Detect which cell encompasses the target text, then output its [X, Y] center coordinate. 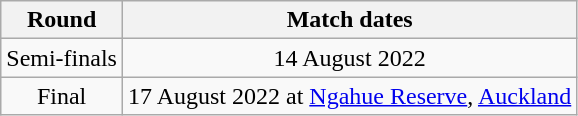
Round [62, 20]
17 August 2022 at Ngahue Reserve, Auckland [349, 96]
Final [62, 96]
Semi-finals [62, 58]
Match dates [349, 20]
14 August 2022 [349, 58]
